For the text-containing cell, return its midpoint in (x, y) coordinate format. 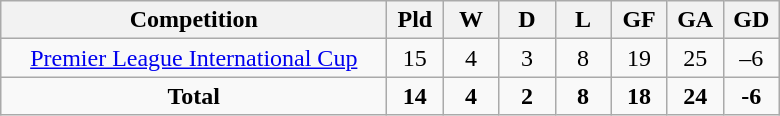
14 (415, 96)
Total (194, 96)
Competition (194, 20)
3 (527, 58)
–6 (751, 58)
2 (527, 96)
GD (751, 20)
18 (639, 96)
19 (639, 58)
-6 (751, 96)
Premier League International Cup (194, 58)
GA (695, 20)
D (527, 20)
15 (415, 58)
Pld (415, 20)
W (471, 20)
L (583, 20)
24 (695, 96)
GF (639, 20)
25 (695, 58)
